Search for the cell housing the specified text and yield its (x, y) center coordinate. 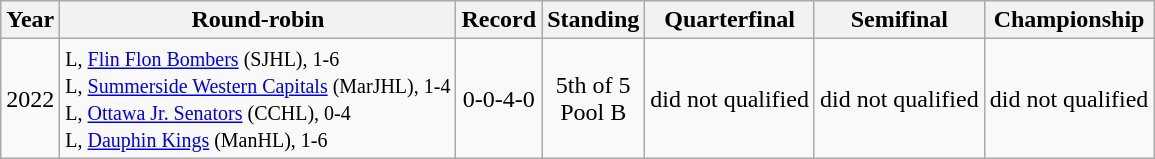
Championship (1069, 20)
L, Flin Flon Bombers (SJHL), 1-6L, Summerside Western Capitals (MarJHL), 1-4L, Ottawa Jr. Senators (CCHL), 0-4L, Dauphin Kings (ManHL), 1-6 (258, 98)
2022 (30, 98)
5th of 5 Pool B (594, 98)
Standing (594, 20)
Semifinal (899, 20)
Year (30, 20)
0-0-4-0 (499, 98)
Record (499, 20)
Round-robin (258, 20)
Quarterfinal (730, 20)
